For the text-containing cell, return its midpoint in [X, Y] coordinate format. 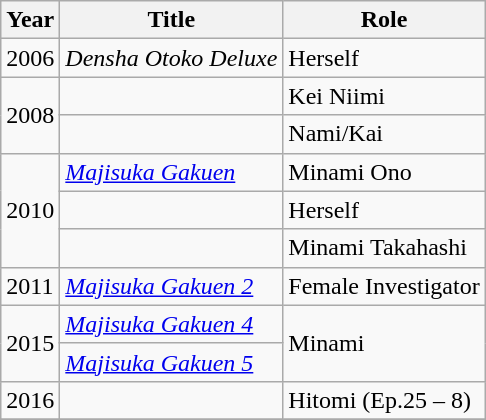
Majisuka Gakuen [172, 172]
Female Investigator [384, 286]
Minami Takahashi [384, 248]
2016 [30, 400]
Role [384, 20]
Majisuka Gakuen 4 [172, 324]
Minami [384, 343]
Minami Ono [384, 172]
Majisuka Gakuen 2 [172, 286]
Majisuka Gakuen 5 [172, 362]
2015 [30, 343]
Densha Otoko Deluxe [172, 58]
2008 [30, 115]
Year [30, 20]
2010 [30, 210]
Nami/Kai [384, 134]
2011 [30, 286]
Hitomi (Ep.25 – 8) [384, 400]
Title [172, 20]
Kei Niimi [384, 96]
2006 [30, 58]
